Detect which cell encompasses the target text, then output its [X, Y] center coordinate. 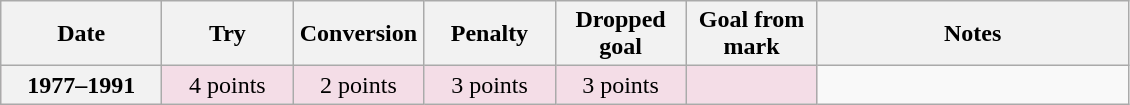
Penalty [490, 34]
2 points [358, 85]
Conversion [358, 34]
Date [82, 34]
Dropped goal [620, 34]
Notes [972, 34]
1977–1991 [82, 85]
Goal from mark [752, 34]
4 points [228, 85]
Try [228, 34]
